Output the [x, y] coordinate of the center of the cell containing the given text.  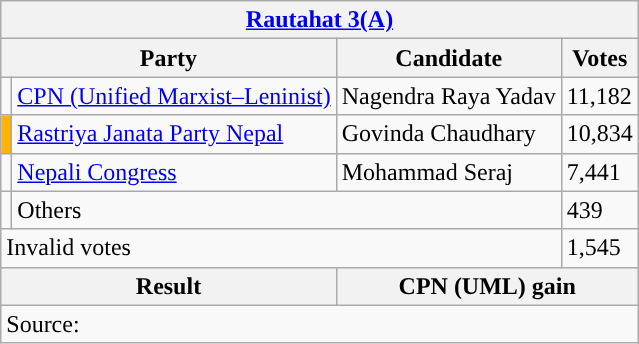
Rastriya Janata Party Nepal [174, 134]
Mohammad Seraj [448, 172]
Party [168, 58]
10,834 [600, 134]
Govinda Chaudhary [448, 134]
Invalid votes [281, 248]
Rautahat 3(A) [320, 20]
1,545 [600, 248]
Nagendra Raya Yadav [448, 96]
CPN (Unified Marxist–Leninist) [174, 96]
Votes [600, 58]
Source: [320, 324]
CPN (UML) gain [487, 286]
7,441 [600, 172]
Result [168, 286]
439 [600, 210]
11,182 [600, 96]
Candidate [448, 58]
Nepali Congress [174, 172]
Others [286, 210]
